From the cell containing the given text, extract its center point as (X, Y) coordinate. 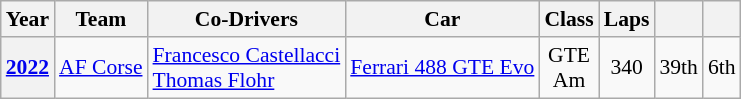
Team (100, 19)
AF Corse (100, 68)
Car (442, 19)
Francesco Castellacci Thomas Flohr (247, 68)
Class (568, 19)
GTEAm (568, 68)
340 (627, 68)
Laps (627, 19)
39th (678, 68)
2022 (28, 68)
6th (722, 68)
Ferrari 488 GTE Evo (442, 68)
Co-Drivers (247, 19)
Year (28, 19)
